Provide the [x, y] coordinate of the cell's center where the given text is located.  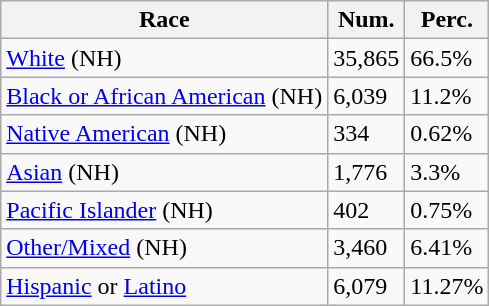
402 [366, 210]
3.3% [447, 172]
Hispanic or Latino [164, 286]
White (NH) [164, 58]
3,460 [366, 248]
Other/Mixed (NH) [164, 248]
66.5% [447, 58]
35,865 [366, 58]
Asian (NH) [164, 172]
Native American (NH) [164, 134]
Num. [366, 20]
0.62% [447, 134]
6.41% [447, 248]
11.2% [447, 96]
0.75% [447, 210]
334 [366, 134]
1,776 [366, 172]
Black or African American (NH) [164, 96]
6,039 [366, 96]
11.27% [447, 286]
Pacific Islander (NH) [164, 210]
Race [164, 20]
6,079 [366, 286]
Perc. [447, 20]
